Scan for the cell matching the given text and deliver its [x, y] coordinate at center. 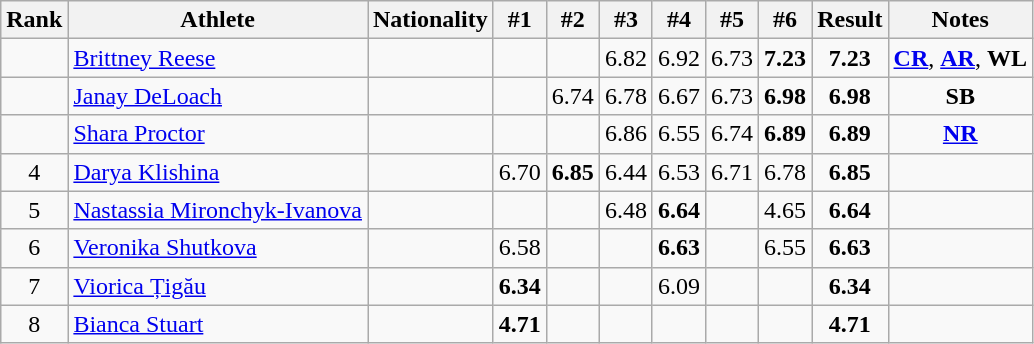
4 [34, 172]
CR, AR, WL [960, 58]
Nationality [431, 20]
6.71 [732, 172]
Athlete [218, 20]
#3 [626, 20]
6.67 [678, 96]
SB [960, 96]
6.58 [520, 248]
6.48 [626, 210]
6.86 [626, 134]
6.92 [678, 58]
6.44 [626, 172]
Bianca Stuart [218, 324]
#1 [520, 20]
Result [850, 20]
Shara Proctor [218, 134]
Brittney Reese [218, 58]
#5 [732, 20]
#4 [678, 20]
NR [960, 134]
Viorica Țigău [218, 286]
6.82 [626, 58]
6 [34, 248]
6.70 [520, 172]
#2 [572, 20]
Rank [34, 20]
Nastassia Mironchyk-Ivanova [218, 210]
6.53 [678, 172]
Janay DeLoach [218, 96]
Veronika Shutkova [218, 248]
7 [34, 286]
5 [34, 210]
Darya Klishina [218, 172]
#6 [786, 20]
8 [34, 324]
Notes [960, 20]
6.09 [678, 286]
4.65 [786, 210]
